Search for the cell housing the specified text and yield its (X, Y) center coordinate. 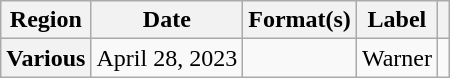
April 28, 2023 (167, 58)
Format(s) (300, 20)
Warner (396, 58)
Label (396, 20)
Various (46, 58)
Region (46, 20)
Date (167, 20)
